Determine the (X, Y) coordinate at the center of the cell enclosing the given text.  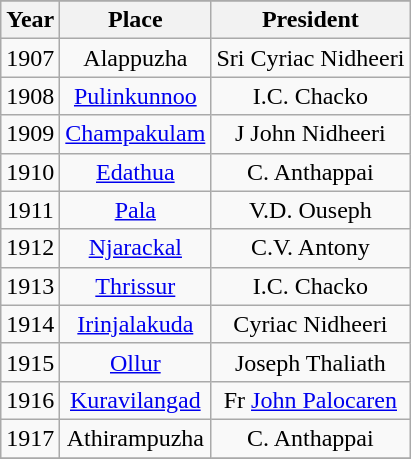
1909 (30, 134)
1911 (30, 210)
Champakulam (136, 134)
1913 (30, 286)
Fr John Palocaren (310, 400)
1910 (30, 172)
Thrissur (136, 286)
1915 (30, 362)
1916 (30, 400)
Place (136, 20)
Sri Cyriac Nidheeri (310, 58)
Alappuzha (136, 58)
J John Nidheeri (310, 134)
Irinjalakuda (136, 324)
C.V. Antony (310, 248)
1917 (30, 438)
President (310, 20)
Athirampuzha (136, 438)
1908 (30, 96)
Kuravilangad (136, 400)
1907 (30, 58)
V.D. Ouseph (310, 210)
Pala (136, 210)
Cyriac Nidheeri (310, 324)
Year (30, 20)
1912 (30, 248)
Njarackal (136, 248)
Edathua (136, 172)
Ollur (136, 362)
Joseph Thaliath (310, 362)
1914 (30, 324)
Pulinkunnoo (136, 96)
